Detect which cell encompasses the target text, then output its (X, Y) center coordinate. 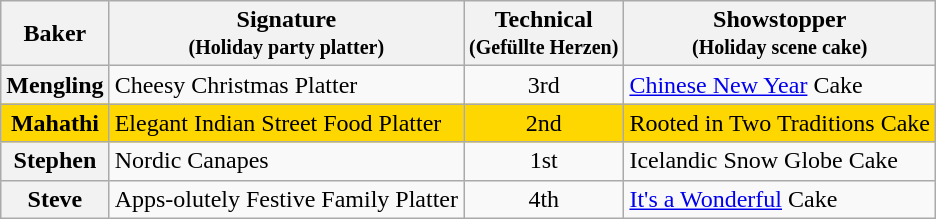
Showstopper(Holiday scene cake) (780, 34)
Cheesy Christmas Platter (286, 85)
4th (544, 199)
Technical(Gefüllte Herzen) (544, 34)
Mahathi (55, 123)
Signature(Holiday party platter) (286, 34)
Elegant Indian Street Food Platter (286, 123)
Apps-olutely Festive Family Platter (286, 199)
2nd (544, 123)
Icelandic Snow Globe Cake (780, 161)
Mengling (55, 85)
1st (544, 161)
Baker (55, 34)
Stephen (55, 161)
Nordic Canapes (286, 161)
It's a Wonderful Cake (780, 199)
Rooted in Two Traditions Cake (780, 123)
3rd (544, 85)
Chinese New Year Cake (780, 85)
Steve (55, 199)
